From the cell containing the given text, extract its center point as (X, Y) coordinate. 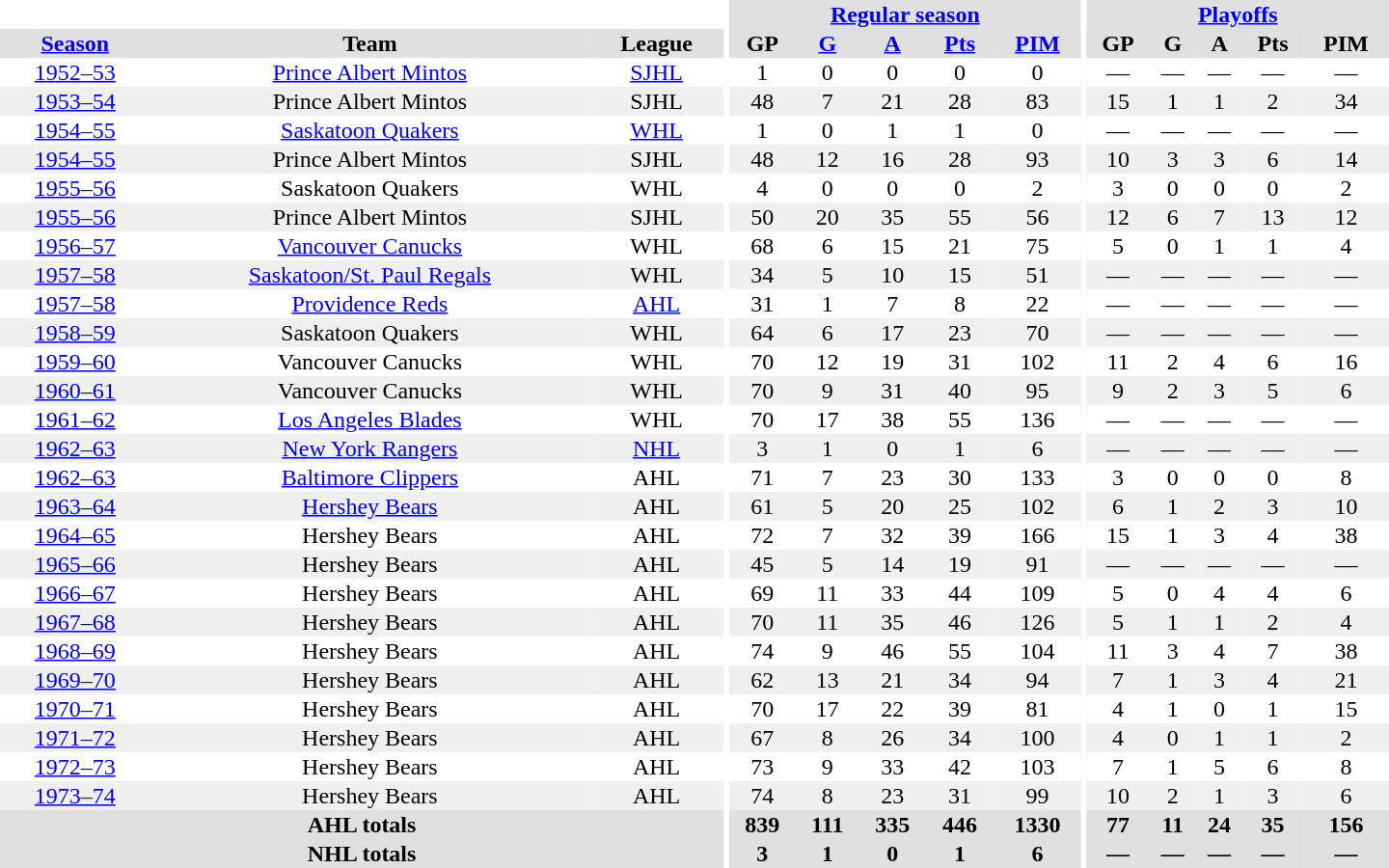
Baltimore Clippers (370, 477)
1958–59 (75, 333)
69 (762, 593)
AHL totals (362, 825)
95 (1038, 391)
Saskatoon/St. Paul Regals (370, 275)
77 (1119, 825)
94 (1038, 680)
91 (1038, 564)
42 (960, 767)
1953–54 (75, 101)
Los Angeles Blades (370, 420)
67 (762, 738)
75 (1038, 246)
64 (762, 333)
446 (960, 825)
New York Rangers (370, 448)
1973–74 (75, 796)
NHL totals (362, 854)
1960–61 (75, 391)
136 (1038, 420)
44 (960, 593)
1959–60 (75, 362)
51 (1038, 275)
156 (1347, 825)
1969–70 (75, 680)
1972–73 (75, 767)
109 (1038, 593)
1971–72 (75, 738)
1970–71 (75, 709)
93 (1038, 159)
99 (1038, 796)
1967–68 (75, 622)
1952–53 (75, 72)
1956–57 (75, 246)
1966–67 (75, 593)
45 (762, 564)
24 (1219, 825)
Regular season (905, 14)
1330 (1038, 825)
Team (370, 43)
61 (762, 506)
Season (75, 43)
62 (762, 680)
50 (762, 217)
68 (762, 246)
1961–62 (75, 420)
100 (1038, 738)
1964–65 (75, 535)
1963–64 (75, 506)
81 (1038, 709)
73 (762, 767)
335 (892, 825)
League (656, 43)
104 (1038, 651)
839 (762, 825)
32 (892, 535)
56 (1038, 217)
NHL (656, 448)
1968–69 (75, 651)
83 (1038, 101)
111 (828, 825)
1965–66 (75, 564)
72 (762, 535)
71 (762, 477)
25 (960, 506)
126 (1038, 622)
40 (960, 391)
Playoffs (1239, 14)
133 (1038, 477)
30 (960, 477)
26 (892, 738)
103 (1038, 767)
Providence Reds (370, 304)
166 (1038, 535)
